Extract the (X, Y) coordinate from the center of the cell holding the provided text.  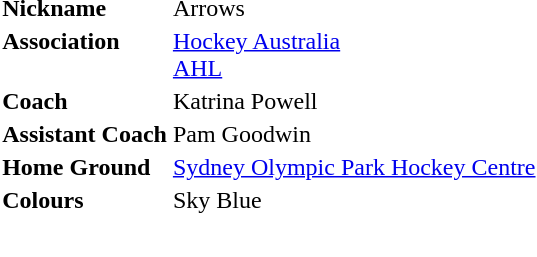
Coach (85, 101)
Colours (85, 200)
Association (85, 54)
Assistant Coach (85, 134)
Sydney Olympic Park Hockey Centre (354, 167)
Pam Goodwin (354, 134)
Sky Blue (354, 200)
Home Ground (85, 167)
Katrina Powell (354, 101)
Hockey AustraliaAHL (354, 54)
